Determine the [X, Y] coordinate at the center of the cell enclosing the given text.  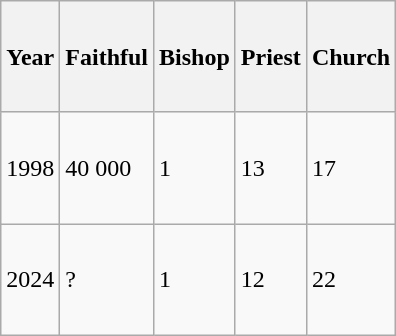
Church [350, 56]
1998 [30, 168]
? [107, 280]
17 [350, 168]
22 [350, 280]
Bishop [195, 56]
13 [270, 168]
Faithful [107, 56]
Priest [270, 56]
2024 [30, 280]
12 [270, 280]
Year [30, 56]
40 000 [107, 168]
